Provide the [X, Y] coordinate of the cell's center where the given text is located.  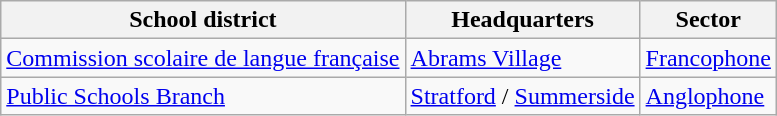
Headquarters [522, 20]
Anglophone [708, 96]
Commission scolaire de langue française [203, 58]
Stratford / Summerside [522, 96]
School district [203, 20]
Francophone [708, 58]
Public Schools Branch [203, 96]
Abrams Village [522, 58]
Sector [708, 20]
